Pinpoint the cell where the given text exists, returning its [X, Y] midpoint coordinate. 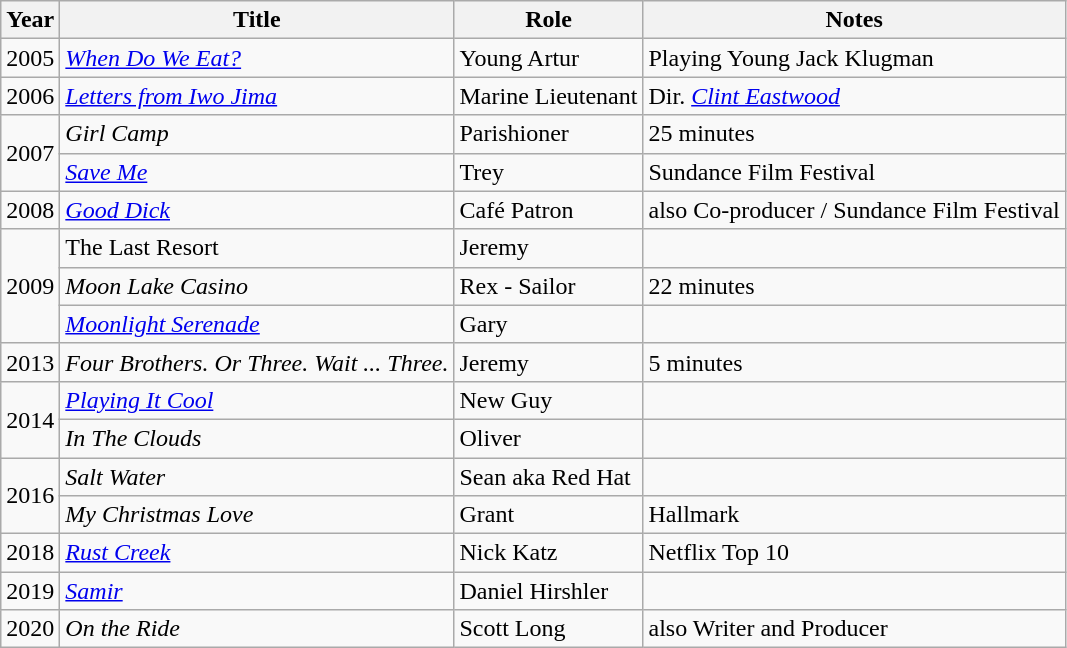
2016 [30, 496]
2006 [30, 96]
New Guy [548, 400]
Moonlight Serenade [257, 324]
2020 [30, 629]
Sundance Film Festival [854, 172]
Playing Young Jack Klugman [854, 58]
Girl Camp [257, 134]
2007 [30, 153]
Daniel Hirshler [548, 591]
Save Me [257, 172]
Notes [854, 20]
Oliver [548, 438]
Hallmark [854, 515]
also Writer and Producer [854, 629]
On the Ride [257, 629]
2018 [30, 553]
Young Artur [548, 58]
My Christmas Love [257, 515]
Title [257, 20]
2009 [30, 286]
Trey [548, 172]
Letters from Iwo Jima [257, 96]
Café Patron [548, 210]
Sean aka Red Hat [548, 477]
Grant [548, 515]
22 minutes [854, 286]
Salt Water [257, 477]
Playing It Cool [257, 400]
Four Brothers. Or Three. Wait ... Three. [257, 362]
Parishioner [548, 134]
Marine Lieutenant [548, 96]
Rex - Sailor [548, 286]
Samir [257, 591]
2013 [30, 362]
When Do We Eat? [257, 58]
Scott Long [548, 629]
Rust Creek [257, 553]
25 minutes [854, 134]
Moon Lake Casino [257, 286]
Netflix Top 10 [854, 553]
Gary [548, 324]
Nick Katz [548, 553]
In The Clouds [257, 438]
2014 [30, 419]
2005 [30, 58]
2008 [30, 210]
Role [548, 20]
also Co-producer / Sundance Film Festival [854, 210]
The Last Resort [257, 248]
5 minutes [854, 362]
Dir. Clint Eastwood [854, 96]
Good Dick [257, 210]
Year [30, 20]
2019 [30, 591]
